Pinpoint the cell where the given text exists, returning its [x, y] midpoint coordinate. 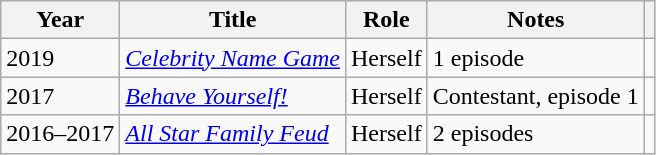
Behave Yourself! [233, 96]
2019 [60, 58]
2 episodes [536, 134]
Celebrity Name Game [233, 58]
Role [386, 20]
All Star Family Feud [233, 134]
2016–2017 [60, 134]
Year [60, 20]
Contestant, episode 1 [536, 96]
Notes [536, 20]
2017 [60, 96]
Title [233, 20]
1 episode [536, 58]
